Detect which cell encompasses the target text, then output its [x, y] center coordinate. 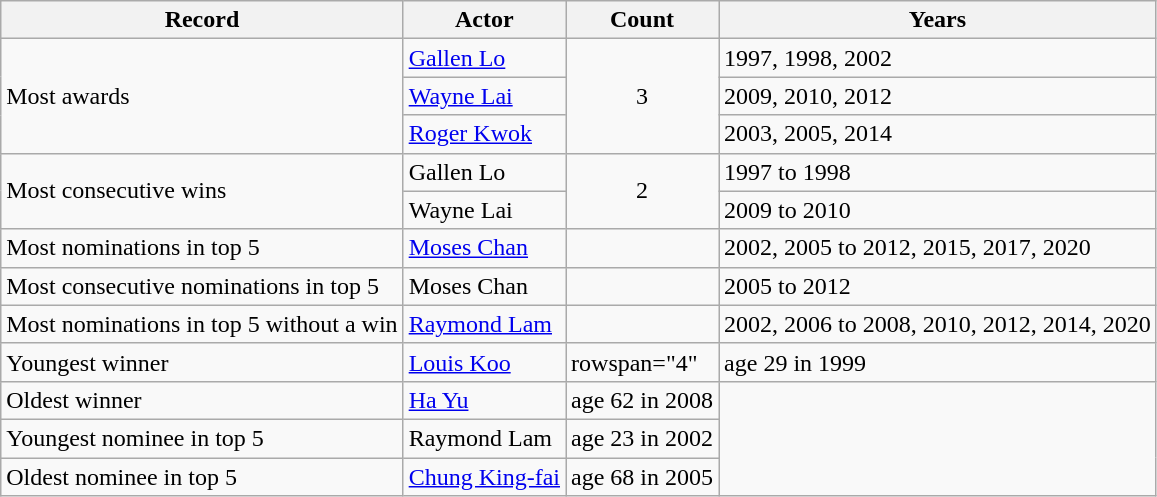
1997, 1998, 2002 [938, 58]
Record [202, 20]
Most nominations in top 5 without a win [202, 324]
2009 to 2010 [938, 210]
age 29 in 1999 [938, 362]
Count [642, 20]
Years [938, 20]
1997 to 1998 [938, 172]
rowspan="4" [642, 362]
Chung King-fai [484, 477]
2002, 2006 to 2008, 2010, 2012, 2014, 2020 [938, 324]
Oldest winner [202, 400]
Louis Koo [484, 362]
Most consecutive wins [202, 191]
2003, 2005, 2014 [938, 134]
Most awards [202, 96]
3 [642, 96]
2009, 2010, 2012 [938, 96]
age 62 in 2008 [642, 400]
Youngest winner [202, 362]
Most nominations in top 5 [202, 248]
Oldest nominee in top 5 [202, 477]
Youngest nominee in top 5 [202, 438]
Roger Kwok [484, 134]
2002, 2005 to 2012, 2015, 2017, 2020 [938, 248]
Ha Yu [484, 400]
Actor [484, 20]
age 23 in 2002 [642, 438]
Most consecutive nominations in top 5 [202, 286]
2 [642, 191]
2005 to 2012 [938, 286]
age 68 in 2005 [642, 477]
